Determine the (X, Y) coordinate at the center of the cell enclosing the given text.  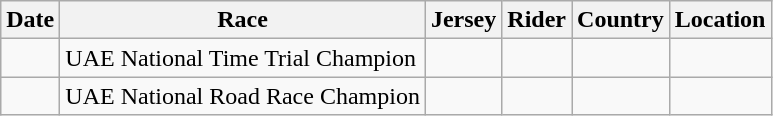
Jersey (463, 20)
UAE National Time Trial Champion (243, 58)
Country (621, 20)
UAE National Road Race Champion (243, 96)
Rider (537, 20)
Race (243, 20)
Date (30, 20)
Location (720, 20)
